Locate the cell with the specified text and output its [X, Y] center coordinate. 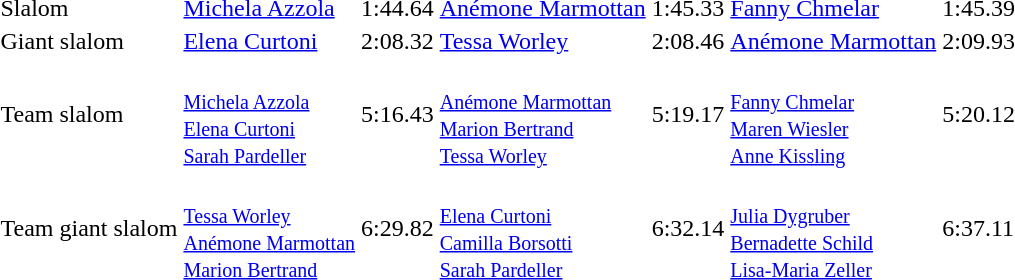
Elena Curtoni [270, 41]
Tessa Worley [542, 41]
Michela AzzolaElena CurtoniSarah Pardeller [270, 114]
2:08.32 [398, 41]
5:16.43 [398, 114]
2:08.46 [688, 41]
Anémone Marmottan [834, 41]
Anémone MarmottanMarion BertrandTessa Worley [542, 114]
5:19.17 [688, 114]
Fanny ChmelarMaren WieslerAnne Kissling [834, 114]
